Scan for the cell matching the given text and deliver its (x, y) coordinate at center. 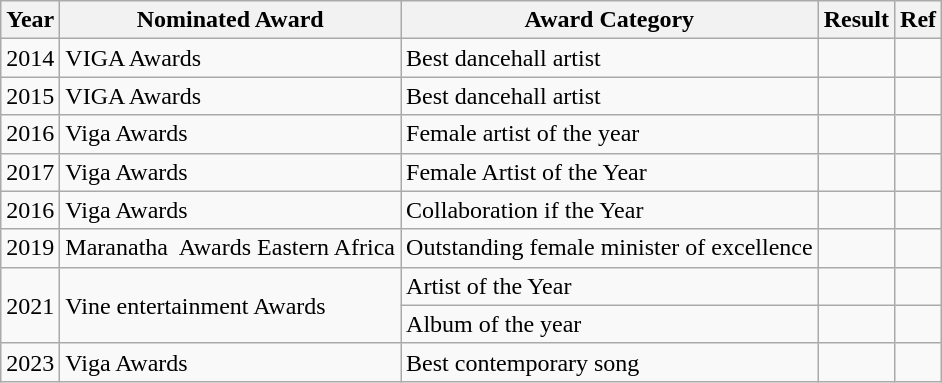
Result (856, 20)
2017 (30, 172)
Female artist of the year (610, 134)
Year (30, 20)
Collaboration if the Year (610, 210)
Best contemporary song (610, 362)
Nominated Award (230, 20)
Vine entertainment Awards (230, 305)
Maranatha Awards Eastern Africa (230, 248)
Artist of the Year (610, 286)
Outstanding female minister of excellence (610, 248)
Album of the year (610, 324)
Award Category (610, 20)
2023 (30, 362)
2021 (30, 305)
Ref (918, 20)
2014 (30, 58)
Female Artist of the Year (610, 172)
2019 (30, 248)
2015 (30, 96)
